Capture the cell that displays the provided text and extract its [X, Y] central coordinate. 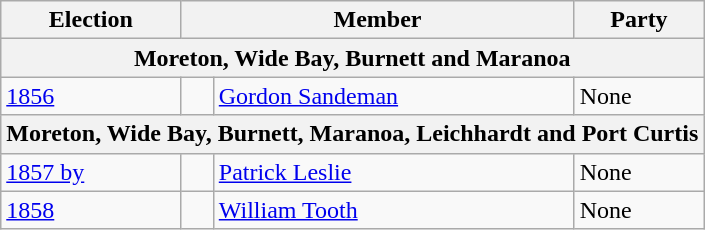
William Tooth [394, 210]
1857 by [91, 172]
Moreton, Wide Bay, Burnett and Maranoa [352, 58]
Member [378, 20]
Moreton, Wide Bay, Burnett, Maranoa, Leichhardt and Port Curtis [352, 134]
Patrick Leslie [394, 172]
Party [639, 20]
Gordon Sandeman [394, 96]
1856 [91, 96]
Election [91, 20]
1858 [91, 210]
